Identify which cell holds the provided text, then report its [x, y] central coordinate. 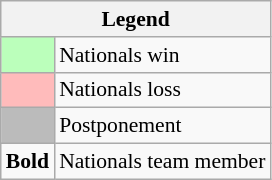
Postponement [162, 126]
Bold [28, 162]
Nationals win [162, 55]
Nationals team member [162, 162]
Legend [136, 19]
Nationals loss [162, 90]
